Detect which cell encompasses the target text, then output its (x, y) center coordinate. 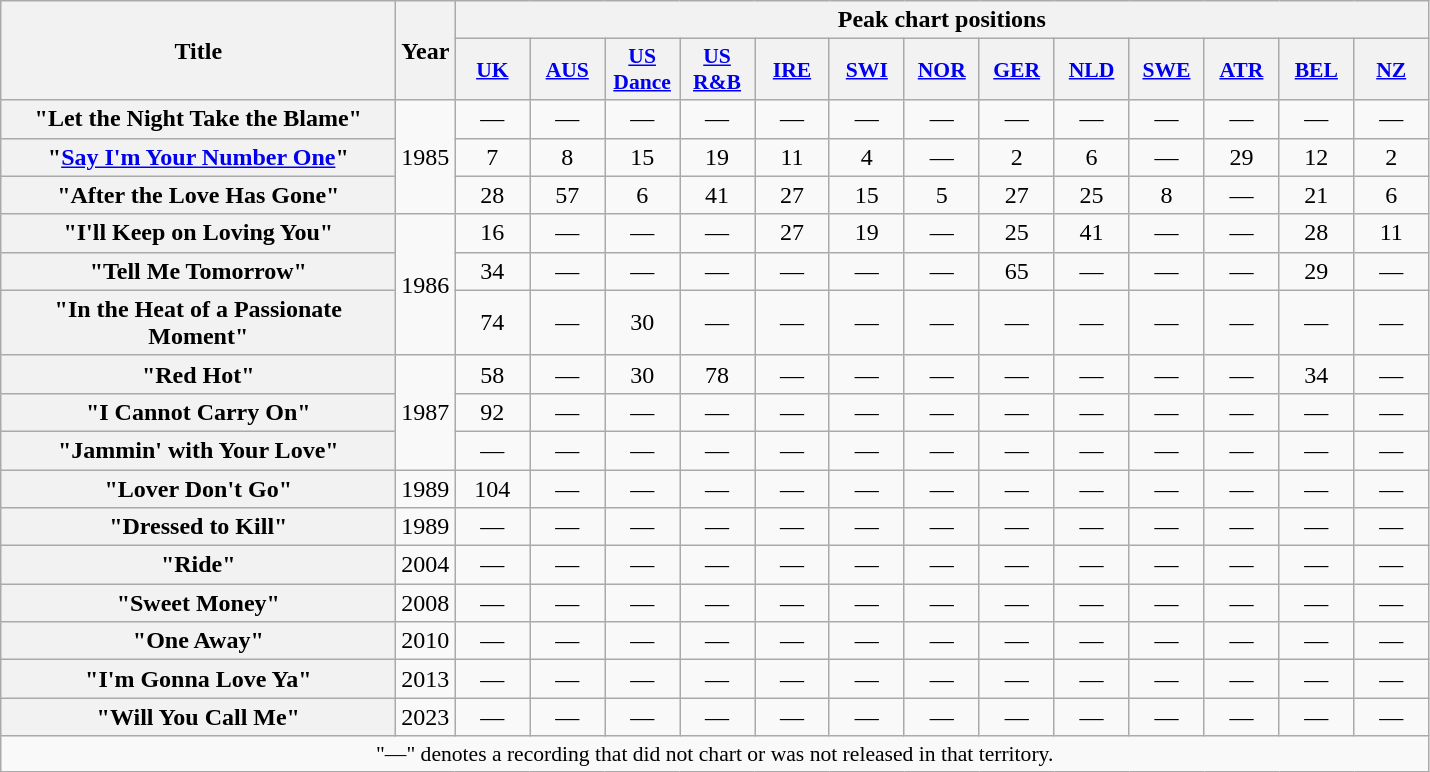
92 (492, 412)
SWE (1166, 70)
2008 (426, 603)
UK (492, 70)
"One Away" (198, 641)
"Jammin' with Your Love" (198, 450)
7 (492, 157)
2023 (426, 717)
"—" denotes a recording that did not chart or was not released in that territory. (715, 754)
58 (492, 374)
"Dressed to Kill" (198, 527)
US Dance (642, 70)
"Sweet Money" (198, 603)
74 (492, 322)
2013 (426, 679)
"Ride" (198, 565)
"Will You Call Me" (198, 717)
1987 (426, 412)
1986 (426, 284)
2004 (426, 565)
5 (942, 195)
Year (426, 50)
US R&B (718, 70)
"After the Love Has Gone" (198, 195)
4 (866, 157)
57 (568, 195)
104 (492, 489)
IRE (792, 70)
NOR (942, 70)
BEL (1316, 70)
65 (1016, 271)
"Let the Night Take the Blame" (198, 119)
16 (492, 233)
1985 (426, 157)
NZ (1392, 70)
ATR (1242, 70)
"I Cannot Carry On" (198, 412)
"Lover Don't Go" (198, 489)
"I'm Gonna Love Ya" (198, 679)
2010 (426, 641)
"I'll Keep on Loving You" (198, 233)
NLD (1092, 70)
"In the Heat of a Passionate Moment" (198, 322)
12 (1316, 157)
"Tell Me Tomorrow" (198, 271)
21 (1316, 195)
AUS (568, 70)
78 (718, 374)
Title (198, 50)
SWI (866, 70)
"Say I'm Your Number One" (198, 157)
GER (1016, 70)
"Red Hot" (198, 374)
Peak chart positions (942, 20)
